Provide the [X, Y] coordinate of the cell's center where the given text is located.  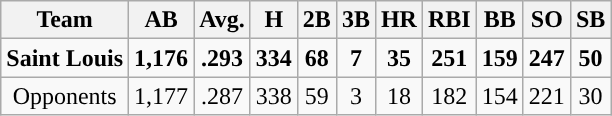
RBI [449, 20]
159 [500, 58]
59 [316, 96]
1,177 [162, 96]
221 [546, 96]
.287 [222, 96]
SB [590, 20]
247 [546, 58]
18 [398, 96]
182 [449, 96]
7 [356, 58]
30 [590, 96]
2B [316, 20]
50 [590, 58]
Avg. [222, 20]
338 [274, 96]
154 [500, 96]
BB [500, 20]
68 [316, 58]
35 [398, 58]
SO [546, 20]
1,176 [162, 58]
AB [162, 20]
Saint Louis [65, 58]
334 [274, 58]
Team [65, 20]
251 [449, 58]
.293 [222, 58]
Opponents [65, 96]
HR [398, 20]
H [274, 20]
3B [356, 20]
3 [356, 96]
